Find where the given text appears and provide that cell's center as (x, y) coordinate. 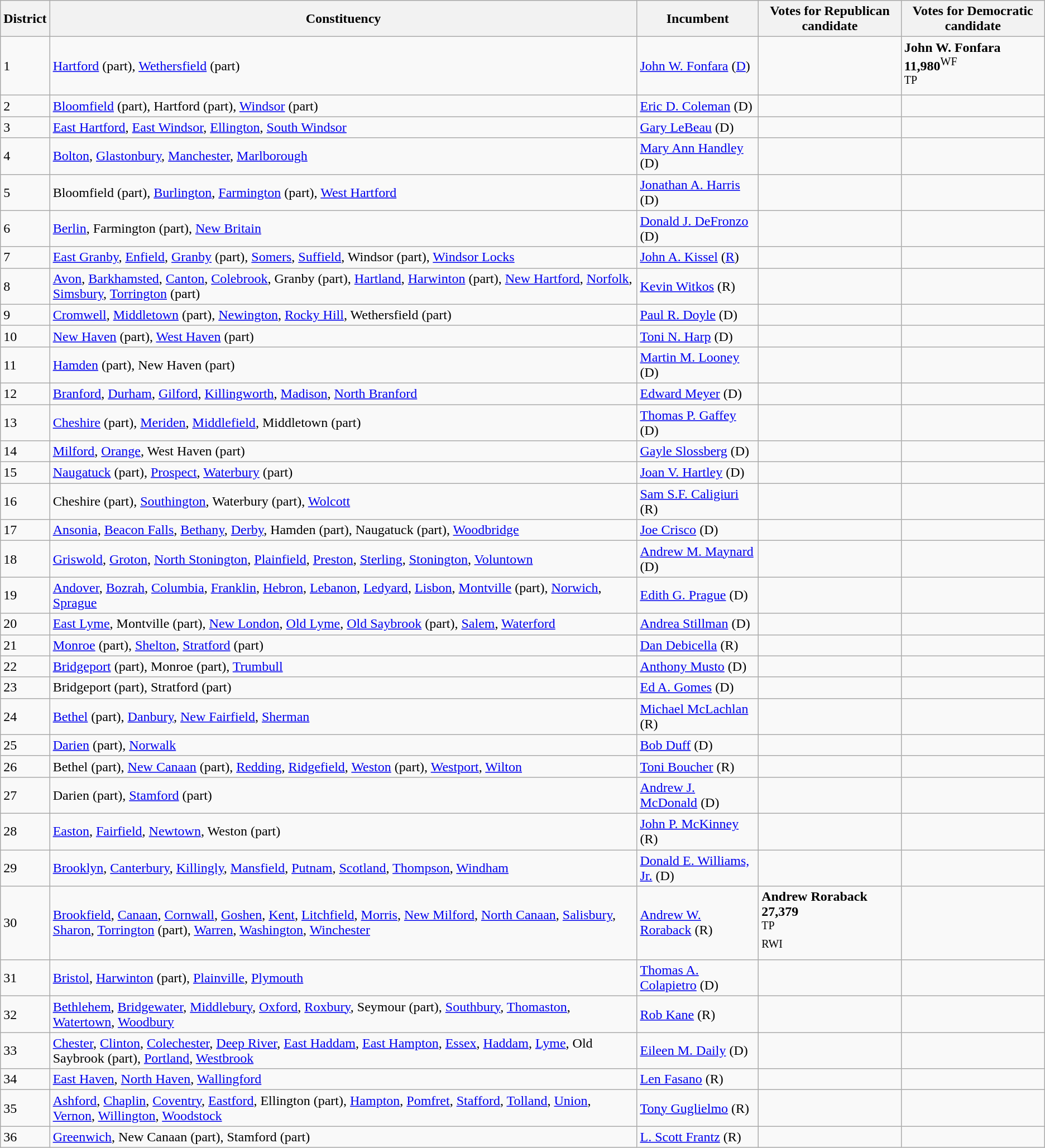
28 (25, 832)
Martin M. Looney (D) (698, 365)
Votes for Republican candidate (830, 19)
District (25, 19)
Bristol, Harwinton (part), Plainville, Plymouth (343, 978)
Andrew J. McDonald (D) (698, 795)
19 (25, 595)
8 (25, 286)
Andrew W. Roraback (R) (698, 923)
26 (25, 766)
Bob Duff (D) (698, 745)
Gary LeBeau (D) (698, 127)
11 (25, 365)
Votes for Democratic candidate (972, 19)
7 (25, 257)
17 (25, 530)
Naugatuck (part), Prospect, Waterbury (part) (343, 473)
2 (25, 106)
23 (25, 688)
Mary Ann Handley (D) (698, 156)
25 (25, 745)
Andover, Bozrah, Columbia, Franklin, Hebron, Lebanon, Ledyard, Lisbon, Montville (part), Norwich, Sprague (343, 595)
Bloomfield (part), Hartford (part), Windsor (part) (343, 106)
13 (25, 423)
Andrew Roraback27,379TPRWI (830, 923)
Darien (part), Stamford (part) (343, 795)
Greenwich, New Canaan (part), Stamford (part) (343, 1137)
Bethlehem, Bridgewater, Middlebury, Oxford, Roxbury, Seymour (part), Southbury, Thomaston, Watertown, Woodbury (343, 1015)
34 (25, 1079)
24 (25, 717)
Jonathan A. Harris (D) (698, 192)
Bridgeport (part), Stratford (part) (343, 688)
Edith G. Prague (D) (698, 595)
Tony Guglielmo (R) (698, 1108)
Anthony Musto (D) (698, 666)
Bridgeport (part), Monroe (part), Trumbull (343, 666)
East Granby, Enfield, Granby (part), Somers, Suffield, Windsor (part), Windsor Locks (343, 257)
Avon, Barkhamsted, Canton, Colebrook, Granby (part), Hartland, Harwinton (part), New Hartford, Norfolk, Simsbury, Torrington (part) (343, 286)
Ansonia, Beacon Falls, Bethany, Derby, Hamden (part), Naugatuck (part), Woodbridge (343, 530)
Sam S.F. Caligiuri (R) (698, 501)
Len Fasano (R) (698, 1079)
6 (25, 229)
Cromwell, Middletown (part), Newington, Rocky Hill, Wethersfield (part) (343, 315)
31 (25, 978)
Cheshire (part), Southington, Waterbury (part), Wolcott (343, 501)
Donald E. Williams, Jr. (D) (698, 868)
16 (25, 501)
22 (25, 666)
14 (25, 451)
East Lyme, Montville (part), New London, Old Lyme, Old Saybrook (part), Salem, Waterford (343, 624)
12 (25, 393)
Andrew M. Maynard (D) (698, 559)
New Haven (part), West Haven (part) (343, 336)
30 (25, 923)
Thomas P. Gaffey (D) (698, 423)
Branford, Durham, Gilford, Killingworth, Madison, North Branford (343, 393)
Milford, Orange, West Haven (part) (343, 451)
18 (25, 559)
Bloomfield (part), Burlington, Farmington (part), West Hartford (343, 192)
20 (25, 624)
John W. Fonfara11,980WFTP (972, 66)
Ed A. Gomes (D) (698, 688)
Constituency (343, 19)
Ashford, Chaplin, Coventry, Eastford, Ellington (part), Hampton, Pomfret, Stafford, Tolland, Union, Vernon, Willington, Woodstock (343, 1108)
35 (25, 1108)
Monroe (part), Shelton, Stratford (part) (343, 645)
Easton, Fairfield, Newtown, Weston (part) (343, 832)
Toni Boucher (R) (698, 766)
33 (25, 1050)
29 (25, 868)
10 (25, 336)
27 (25, 795)
Joan V. Hartley (D) (698, 473)
Hamden (part), New Haven (part) (343, 365)
East Haven, North Haven, Wallingford (343, 1079)
Toni N. Harp (D) (698, 336)
Brooklyn, Canterbury, Killingly, Mansfield, Putnam, Scotland, Thompson, Windham (343, 868)
Paul R. Doyle (D) (698, 315)
Edward Meyer (D) (698, 393)
John W. Fonfara (D) (698, 66)
9 (25, 315)
Thomas A. Colapietro (D) (698, 978)
Eileen M. Daily (D) (698, 1050)
Bethel (part), Danbury, New Fairfield, Sherman (343, 717)
East Hartford, East Windsor, Ellington, South Windsor (343, 127)
Joe Crisco (D) (698, 530)
Darien (part), Norwalk (343, 745)
Berlin, Farmington (part), New Britain (343, 229)
36 (25, 1137)
21 (25, 645)
Bolton, Glastonbury, Manchester, Marlborough (343, 156)
Hartford (part), Wethersfield (part) (343, 66)
Andrea Stillman (D) (698, 624)
Bethel (part), New Canaan (part), Redding, Ridgefield, Weston (part), Westport, Wilton (343, 766)
32 (25, 1015)
Chester, Clinton, Colechester, Deep River, East Haddam, East Hampton, Essex, Haddam, Lyme, Old Saybrook (part), Portland, Westbrook (343, 1050)
Incumbent (698, 19)
John P. McKinney (R) (698, 832)
Rob Kane (R) (698, 1015)
Kevin Witkos (R) (698, 286)
4 (25, 156)
Cheshire (part), Meriden, Middlefield, Middletown (part) (343, 423)
Griswold, Groton, North Stonington, Plainfield, Preston, Sterling, Stonington, Voluntown (343, 559)
John A. Kissel (R) (698, 257)
Eric D. Coleman (D) (698, 106)
Gayle Slossberg (D) (698, 451)
Donald J. DeFronzo (D) (698, 229)
L. Scott Frantz (R) (698, 1137)
Michael McLachlan (R) (698, 717)
3 (25, 127)
1 (25, 66)
Dan Debicella (R) (698, 645)
5 (25, 192)
15 (25, 473)
